Output the (X, Y) coordinate of the center of the cell containing the given text.  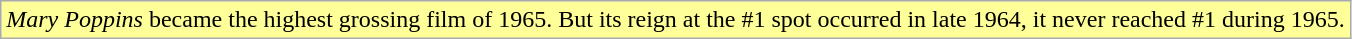
Mary Poppins became the highest grossing film of 1965. But its reign at the #1 spot occurred in late 1964, it never reached #1 during 1965. (676, 20)
